Search for the cell housing the specified text and yield its [x, y] center coordinate. 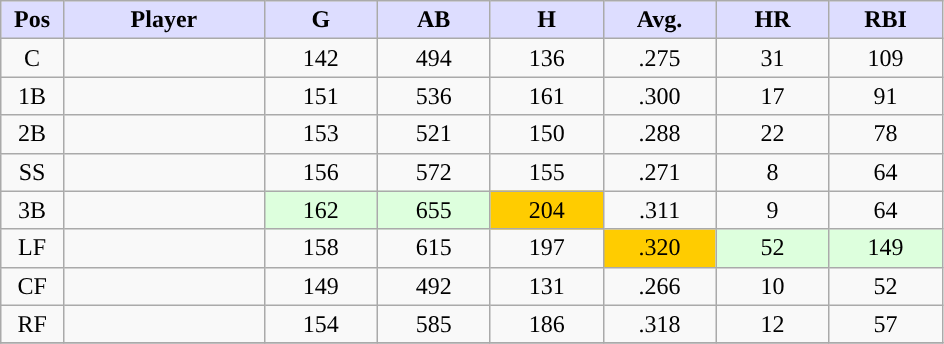
142 [320, 58]
154 [320, 324]
RF [32, 324]
536 [434, 96]
12 [772, 324]
204 [546, 210]
AB [434, 20]
C [32, 58]
109 [886, 58]
91 [886, 96]
655 [434, 210]
186 [546, 324]
.300 [660, 96]
RBI [886, 20]
CF [32, 286]
H [546, 20]
8 [772, 172]
1B [32, 96]
LF [32, 248]
521 [434, 134]
158 [320, 248]
3B [32, 210]
31 [772, 58]
9 [772, 210]
.311 [660, 210]
.266 [660, 286]
131 [546, 286]
572 [434, 172]
22 [772, 134]
G [320, 20]
17 [772, 96]
Avg. [660, 20]
HR [772, 20]
57 [886, 324]
.288 [660, 134]
SS [32, 172]
585 [434, 324]
Player [164, 20]
494 [434, 58]
10 [772, 286]
492 [434, 286]
Pos [32, 20]
.318 [660, 324]
615 [434, 248]
156 [320, 172]
155 [546, 172]
153 [320, 134]
151 [320, 96]
150 [546, 134]
78 [886, 134]
162 [320, 210]
161 [546, 96]
.271 [660, 172]
.275 [660, 58]
2B [32, 134]
197 [546, 248]
.320 [660, 248]
136 [546, 58]
